Extract the (x, y) coordinate from the center of the cell holding the provided text.  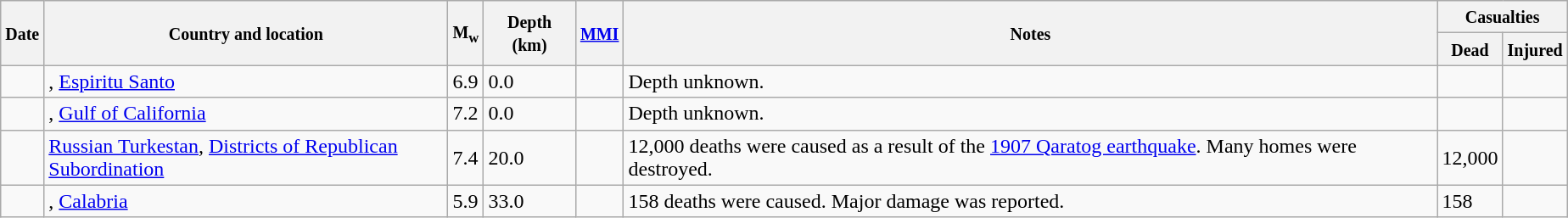
20.0 (529, 158)
7.2 (466, 114)
Date (22, 33)
158 deaths were caused. Major damage was reported. (1030, 201)
Dead (1470, 49)
Russian Turkestan, Districts of Republican Subordination (246, 158)
12,000 deaths were caused as a result of the 1907 Qaratog earthquake. Many homes were destroyed. (1030, 158)
MMI (599, 33)
Depth (km) (529, 33)
Mw (466, 33)
, Gulf of California (246, 114)
Country and location (246, 33)
6.9 (466, 81)
Injured (1535, 49)
Notes (1030, 33)
, Espiritu Santo (246, 81)
, Calabria (246, 201)
5.9 (466, 201)
7.4 (466, 158)
Casualties (1502, 17)
12,000 (1470, 158)
158 (1470, 201)
33.0 (529, 201)
